Determine the [X, Y] coordinate at the center of the cell enclosing the given text.  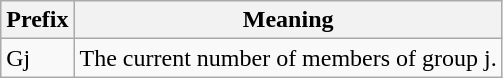
Meaning [288, 20]
Gj [38, 58]
The current number of members of group j. [288, 58]
Prefix [38, 20]
